Find where the given text appears and provide that cell's center as [X, Y] coordinate. 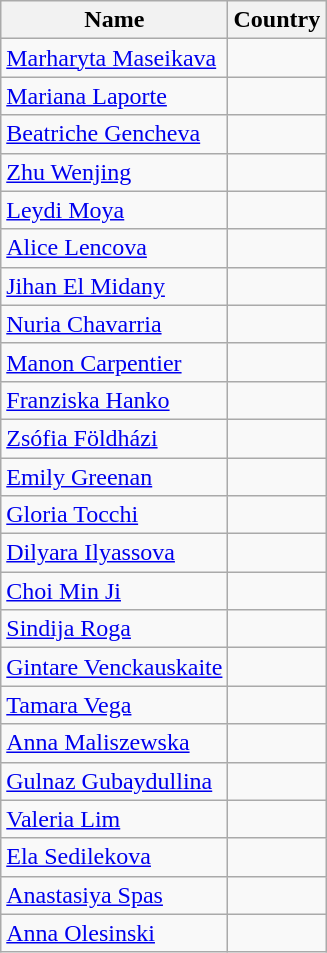
Name [114, 20]
Gulnaz Gubaydullina [114, 781]
Emily Greenan [114, 477]
Country [277, 20]
Anna Maliszewska [114, 743]
Beatriche Gencheva [114, 134]
Marharyta Maseikava [114, 58]
Alice Lencova [114, 248]
Dilyara Ilyassova [114, 553]
Gintare Venckauskaite [114, 667]
Anna Olesinski [114, 933]
Tamara Vega [114, 705]
Jihan El Midany [114, 286]
Ela Sedilekova [114, 857]
Mariana Laporte [114, 96]
Gloria Tocchi [114, 515]
Nuria Chavarria [114, 324]
Sindija Roga [114, 629]
Valeria Lim [114, 819]
Leydi Moya [114, 210]
Zhu Wenjing [114, 172]
Anastasiya Spas [114, 895]
Franziska Hanko [114, 400]
Manon Carpentier [114, 362]
Choi Min Ji [114, 591]
Zsófia Földházi [114, 438]
